Extract the [x, y] coordinate from the center of the cell holding the provided text.  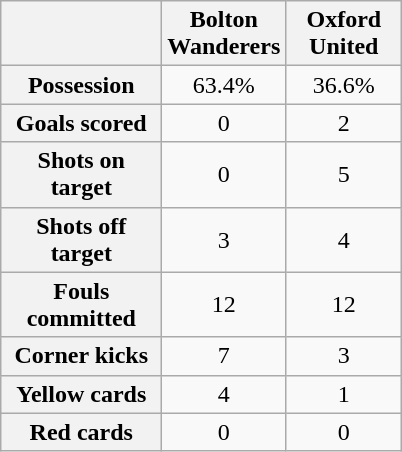
Yellow cards [82, 394]
2 [344, 123]
Red cards [82, 432]
Shots off target [82, 240]
Corner kicks [82, 356]
Fouls committed [82, 304]
Possession [82, 85]
36.6% [344, 85]
7 [224, 356]
Goals scored [82, 123]
1 [344, 394]
5 [344, 174]
63.4% [224, 85]
Bolton Wanderers [224, 34]
Shots on target [82, 174]
Oxford United [344, 34]
